Extract the [x, y] coordinate from the center of the cell holding the provided text.  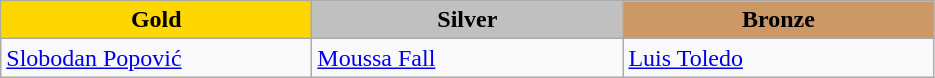
Slobodan Popović [156, 58]
Luis Toledo [778, 58]
Moussa Fall [468, 58]
Bronze [778, 20]
Silver [468, 20]
Gold [156, 20]
